Search for the cell housing the specified text and yield its (x, y) center coordinate. 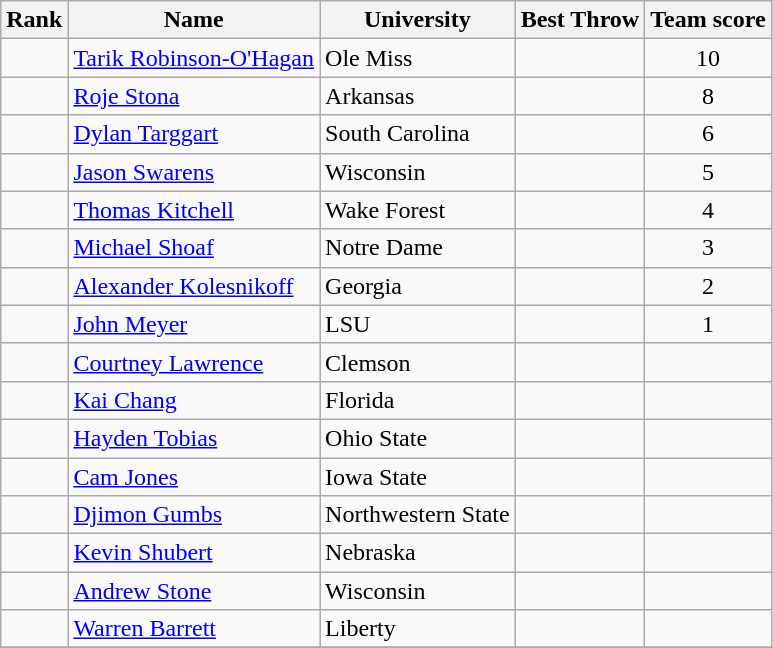
Kevin Shubert (194, 553)
Cam Jones (194, 477)
Liberty (418, 629)
Roje Stona (194, 96)
Hayden Tobias (194, 438)
Courtney Lawrence (194, 362)
Djimon Gumbs (194, 515)
Team score (708, 20)
Nebraska (418, 553)
Kai Chang (194, 400)
Florida (418, 400)
4 (708, 210)
Rank (34, 20)
Notre Dame (418, 248)
Andrew Stone (194, 591)
Name (194, 20)
Northwestern State (418, 515)
Arkansas (418, 96)
South Carolina (418, 134)
Jason Swarens (194, 172)
8 (708, 96)
Thomas Kitchell (194, 210)
John Meyer (194, 324)
Georgia (418, 286)
Ohio State (418, 438)
10 (708, 58)
Best Throw (580, 20)
6 (708, 134)
2 (708, 286)
1 (708, 324)
Iowa State (418, 477)
University (418, 20)
Tarik Robinson-O'Hagan (194, 58)
Warren Barrett (194, 629)
LSU (418, 324)
Alexander Kolesnikoff (194, 286)
5 (708, 172)
Michael Shoaf (194, 248)
Ole Miss (418, 58)
Clemson (418, 362)
Wake Forest (418, 210)
3 (708, 248)
Dylan Targgart (194, 134)
